Pinpoint the cell where the given text exists, returning its (x, y) midpoint coordinate. 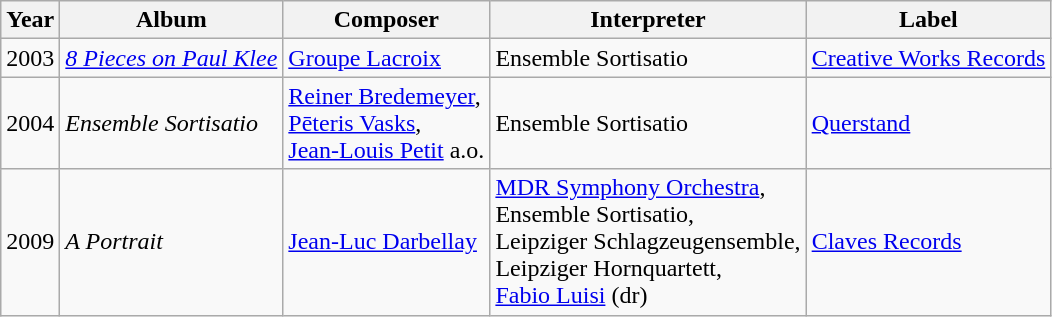
2004 (30, 123)
Label (928, 20)
2009 (30, 242)
Reiner Bredemeyer,Pēteris Vasks,Jean-Louis Petit a.o. (386, 123)
Composer (386, 20)
MDR Symphony Orchestra,Ensemble Sortisatio,Leipziger Schlagzeugensemble,Leipziger Hornquartett,Fabio Luisi (dr) (648, 242)
Claves Records (928, 242)
Album (172, 20)
2003 (30, 58)
8 Pieces on Paul Klee (172, 58)
Year (30, 20)
A Portrait (172, 242)
Jean-Luc Darbellay (386, 242)
Creative Works Records (928, 58)
Groupe Lacroix (386, 58)
Querstand (928, 123)
Interpreter (648, 20)
